Locate the cell with the specified text and output its (X, Y) center coordinate. 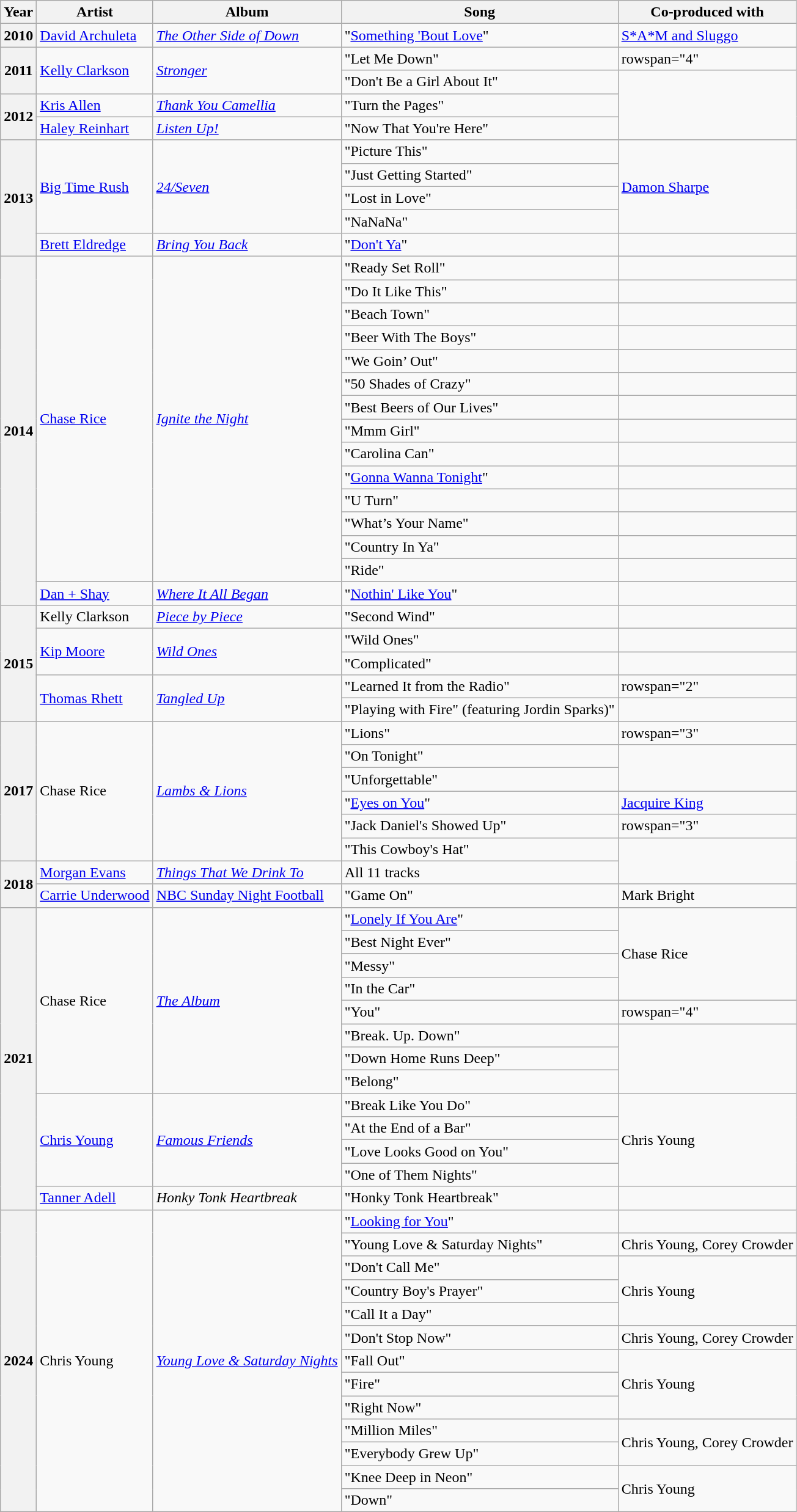
"U Turn" (479, 500)
"In the Car" (479, 988)
"Honky Tonk Heartbreak" (479, 1198)
2012 (18, 117)
All 11 tracks (479, 872)
Piece by Piece (247, 616)
rowspan="2" (707, 687)
2015 (18, 663)
"We Goin’ Out" (479, 361)
"Gonna Wanna Tonight" (479, 477)
Song (479, 12)
Big Time Rush (95, 186)
Honky Tonk Heartbreak (247, 1198)
"Playing with Fire" (featuring Jordin Sparks)" (479, 710)
2024 (18, 1361)
Ignite the Night (247, 419)
"Eyes on You" (479, 803)
24/Seven (247, 186)
"Messy" (479, 965)
Artist (95, 12)
"Picture This" (479, 152)
Thank You Camellia (247, 105)
"Break Like You Do" (479, 1105)
Wild Ones (247, 651)
2018 (18, 884)
Bring You Back (247, 244)
"Nothin' Like You" (479, 593)
"50 Shades of Crazy" (479, 384)
S*A*M and Sluggo (707, 35)
David Archuleta (95, 35)
NBC Sunday Night Football (247, 896)
"Love Looks Good on You" (479, 1152)
2021 (18, 1058)
Tanner Adell (95, 1198)
Young Love & Saturday Nights (247, 1361)
"Lions" (479, 733)
Lambs & Lions (247, 791)
"Something 'Bout Love" (479, 35)
The Other Side of Down (247, 35)
"Break. Up. Down" (479, 1035)
Damon Sharpe (707, 186)
"One of Them Nights" (479, 1175)
2017 (18, 791)
The Album (247, 1000)
Dan + Shay (95, 593)
Morgan Evans (95, 872)
"Ride" (479, 570)
Kip Moore (95, 651)
"Turn the Pages" (479, 105)
"Let Me Down" (479, 59)
Kris Allen (95, 105)
"Unforgettable" (479, 780)
"Do It Like This" (479, 291)
Co-produced with (707, 12)
"Beach Town" (479, 315)
2013 (18, 198)
Carrie Underwood (95, 896)
"Don't Call Me" (479, 1268)
"Down Home Runs Deep" (479, 1059)
"You" (479, 1012)
"Fire" (479, 1384)
"Beer With The Boys" (479, 338)
"Down" (479, 1500)
Stronger (247, 70)
"At the End of a Bar" (479, 1128)
"Jack Daniel's Showed Up" (479, 826)
2014 (18, 430)
"On Tonight" (479, 756)
"Game On" (479, 896)
"Learned It from the Radio" (479, 687)
"Everybody Grew Up" (479, 1454)
2010 (18, 35)
"Best Night Ever" (479, 942)
"Don't Ya" (479, 244)
"Second Wind" (479, 616)
Brett Eldredge (95, 244)
"This Cowboy's Hat" (479, 849)
"Best Beers of Our Lives" (479, 407)
Haley Reinhart (95, 128)
"Mmm Girl" (479, 431)
Thomas Rhett (95, 698)
"What’s Your Name" (479, 524)
Things That We Drink To (247, 872)
"Knee Deep in Neon" (479, 1477)
Jacquire King (707, 803)
"Right Now" (479, 1407)
"Don't Be a Girl About It" (479, 82)
Tangled Up (247, 698)
Listen Up! (247, 128)
"NaNaNa" (479, 221)
"Country In Ya" (479, 547)
"Don't Stop Now" (479, 1337)
2011 (18, 70)
"Just Getting Started" (479, 175)
Famous Friends (247, 1140)
"Call It a Day" (479, 1314)
"Million Miles" (479, 1431)
"Complicated" (479, 663)
"Belong" (479, 1082)
"Carolina Can" (479, 454)
"Young Love & Saturday Nights" (479, 1244)
"Lonely If You Are" (479, 919)
"Fall Out" (479, 1360)
"Wild Ones" (479, 640)
Year (18, 12)
Where It All Began (247, 593)
"Country Boy's Prayer" (479, 1291)
"Ready Set Roll" (479, 268)
Album (247, 12)
"Looking for You" (479, 1221)
Mark Bright (707, 896)
"Lost in Love" (479, 198)
"Now That You're Here" (479, 128)
